For the text-containing cell, return its midpoint in [x, y] coordinate format. 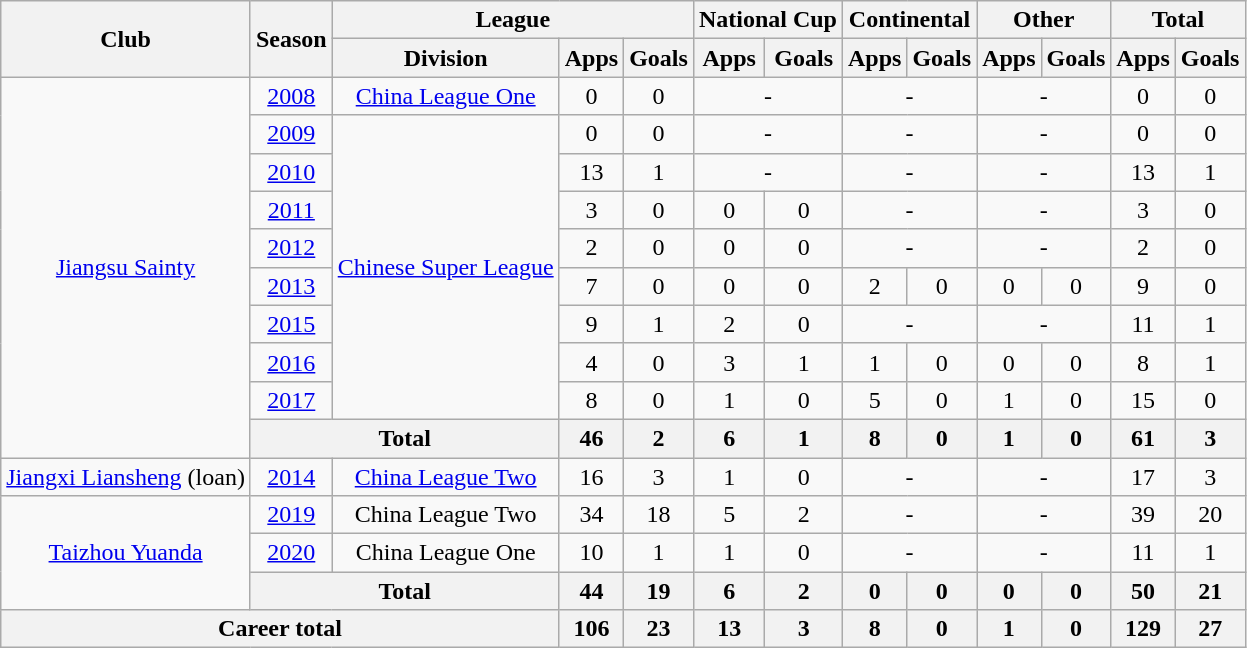
10 [591, 553]
18 [659, 515]
2011 [291, 210]
Club [126, 39]
7 [591, 286]
2008 [291, 96]
2012 [291, 248]
2009 [291, 134]
2019 [291, 515]
4 [591, 362]
61 [1143, 438]
20 [1210, 515]
National Cup [768, 20]
17 [1143, 477]
2015 [291, 324]
Jiangxi Liansheng (loan) [126, 477]
Division [446, 58]
2016 [291, 362]
Continental [909, 20]
19 [659, 591]
2013 [291, 286]
Season [291, 39]
Career total [280, 629]
46 [591, 438]
2017 [291, 400]
44 [591, 591]
23 [659, 629]
League [512, 20]
129 [1143, 629]
106 [591, 629]
34 [591, 515]
2014 [291, 477]
Other [1044, 20]
Jiangsu Sainty [126, 268]
2020 [291, 553]
27 [1210, 629]
Taizhou Yuanda [126, 553]
15 [1143, 400]
Chinese Super League [446, 267]
39 [1143, 515]
16 [591, 477]
50 [1143, 591]
21 [1210, 591]
2010 [291, 172]
